Extract the (x, y) coordinate from the center of the cell holding the provided text.  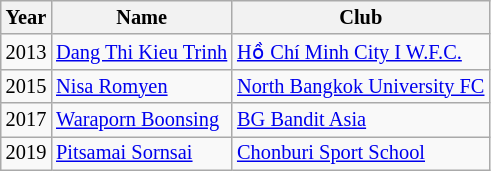
2019 (26, 153)
Name (142, 17)
Dang Thi Kieu Trinh (142, 52)
North Bangkok University FC (360, 86)
Waraporn Boonsing (142, 120)
Nisa Romyen (142, 86)
Pitsamai Sornsai (142, 153)
Hồ Chí Minh City I W.F.C. (360, 52)
Club (360, 17)
Year (26, 17)
Chonburi Sport School (360, 153)
2013 (26, 52)
2015 (26, 86)
BG Bandit Asia (360, 120)
2017 (26, 120)
